Output the (x, y) coordinate of the center of the cell containing the given text.  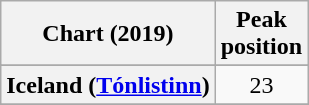
Chart (2019) (108, 34)
Iceland (Tónlistinn) (108, 85)
Peakposition (261, 34)
23 (261, 85)
